Provide the [x, y] coordinate of the cell's center where the given text is located.  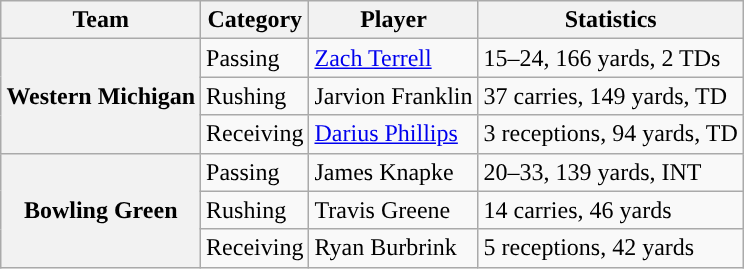
Western Michigan [101, 96]
Category [255, 20]
James Knapke [394, 172]
Zach Terrell [394, 58]
Statistics [610, 20]
Ryan Burbrink [394, 248]
Player [394, 20]
Team [101, 20]
14 carries, 46 yards [610, 210]
15–24, 166 yards, 2 TDs [610, 58]
Darius Phillips [394, 134]
Jarvion Franklin [394, 96]
20–33, 139 yards, INT [610, 172]
Bowling Green [101, 210]
Travis Greene [394, 210]
5 receptions, 42 yards [610, 248]
37 carries, 149 yards, TD [610, 96]
3 receptions, 94 yards, TD [610, 134]
